Return (X, Y) of the center of cell containing provided text 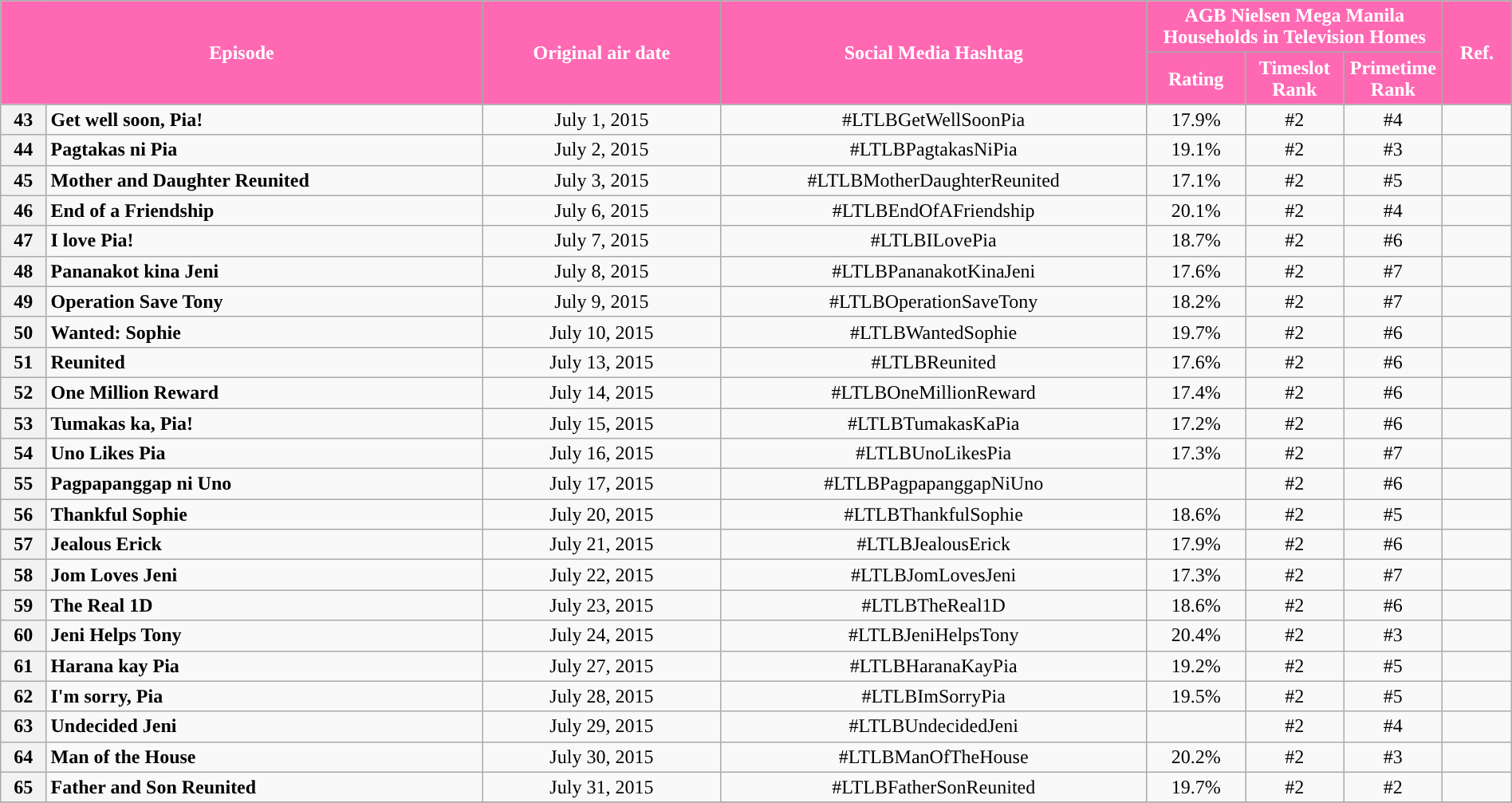
52 (24, 392)
July 23, 2015 (601, 605)
#LTLBReunited (933, 362)
19.2% (1196, 666)
July 22, 2015 (601, 575)
45 (24, 180)
#LTLBPagpapanggapNiUno (933, 484)
#LTLBPananakotKinaJeni (933, 271)
20.4% (1196, 636)
July 8, 2015 (601, 271)
#LTLBTumakasKaPia (933, 423)
July 27, 2015 (601, 666)
Jeni Helps Tony (265, 636)
July 29, 2015 (601, 726)
Man of the House (265, 757)
Operation Save Tony (265, 301)
#LTLBWantedSophie (933, 332)
July 6, 2015 (601, 211)
Pagpapanggap ni Uno (265, 484)
20.2% (1196, 757)
July 20, 2015 (601, 514)
#LTLBMotherDaughterReunited (933, 180)
July 9, 2015 (601, 301)
18.7% (1196, 241)
July 15, 2015 (601, 423)
63 (24, 726)
50 (24, 332)
July 13, 2015 (601, 362)
#LTLBFatherSonReunited (933, 787)
Reunited (265, 362)
One Million Reward (265, 392)
17.1% (1196, 180)
Pananakot kina Jeni (265, 271)
Original air date (601, 53)
Mother and Daughter Reunited (265, 180)
61 (24, 666)
July 7, 2015 (601, 241)
56 (24, 514)
Social Media Hashtag (933, 53)
Harana kay Pia (265, 666)
54 (24, 454)
July 17, 2015 (601, 484)
58 (24, 575)
#LTLBOperationSaveTony (933, 301)
59 (24, 605)
July 24, 2015 (601, 636)
#LTLBEndOfAFriendship (933, 211)
#LTLBJomLovesJeni (933, 575)
Ref. (1477, 53)
#LTLBUndecidedJeni (933, 726)
July 16, 2015 (601, 454)
57 (24, 545)
64 (24, 757)
#LTLBGetWellSoonPia (933, 120)
46 (24, 211)
Rating (1196, 78)
Timeslot Rank (1295, 78)
July 10, 2015 (601, 332)
Uno Likes Pia (265, 454)
47 (24, 241)
#LTLBUnoLikesPia (933, 454)
#LTLBThankfulSophie (933, 514)
July 3, 2015 (601, 180)
AGB Nielsen Mega Manila Households in Television Homes (1295, 27)
48 (24, 271)
July 21, 2015 (601, 545)
65 (24, 787)
Primetime Rank (1393, 78)
Thankful Sophie (265, 514)
#LTLBTheReal1D (933, 605)
Father and Son Reunited (265, 787)
60 (24, 636)
#LTLBPagtakasNiPia (933, 150)
#LTLBImSorryPia (933, 696)
#LTLBHaranaKayPia (933, 666)
July 31, 2015 (601, 787)
#LTLBManOfTheHouse (933, 757)
49 (24, 301)
#LTLBILovePia (933, 241)
The Real 1D (265, 605)
July 28, 2015 (601, 696)
July 1, 2015 (601, 120)
I'm sorry, Pia (265, 696)
19.5% (1196, 696)
#LTLBJeniHelpsTony (933, 636)
43 (24, 120)
53 (24, 423)
17.2% (1196, 423)
Undecided Jeni (265, 726)
18.2% (1196, 301)
Episode (242, 53)
20.1% (1196, 211)
Pagtakas ni Pia (265, 150)
Wanted: Sophie (265, 332)
I love Pia! (265, 241)
55 (24, 484)
44 (24, 150)
51 (24, 362)
19.1% (1196, 150)
Tumakas ka, Pia! (265, 423)
#LTLBJealousErick (933, 545)
July 14, 2015 (601, 392)
Get well soon, Pia! (265, 120)
Jealous Erick (265, 545)
#LTLBOneMillionReward (933, 392)
62 (24, 696)
July 30, 2015 (601, 757)
End of a Friendship (265, 211)
17.4% (1196, 392)
Jom Loves Jeni (265, 575)
July 2, 2015 (601, 150)
